Locate the cell with the specified text and output its [x, y] center coordinate. 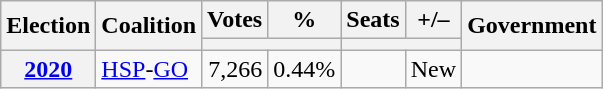
New [433, 69]
2020 [48, 69]
HSP-GO [149, 69]
Election [48, 26]
7,266 [235, 69]
Seats [373, 20]
+/– [433, 20]
Government [532, 26]
Coalition [149, 26]
% [304, 20]
0.44% [304, 69]
Votes [235, 20]
